Return [X, Y] of the center of cell containing provided text 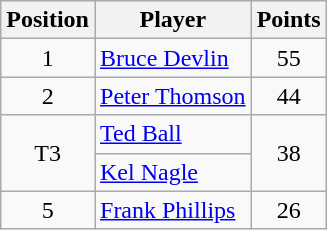
38 [288, 153]
Bruce Devlin [172, 58]
Player [172, 20]
44 [288, 96]
Frank Phillips [172, 210]
55 [288, 58]
5 [48, 210]
Peter Thomson [172, 96]
Ted Ball [172, 134]
26 [288, 210]
Points [288, 20]
1 [48, 58]
T3 [48, 153]
Position [48, 20]
2 [48, 96]
Kel Nagle [172, 172]
